Find where the given text appears and provide that cell's center as (x, y) coordinate. 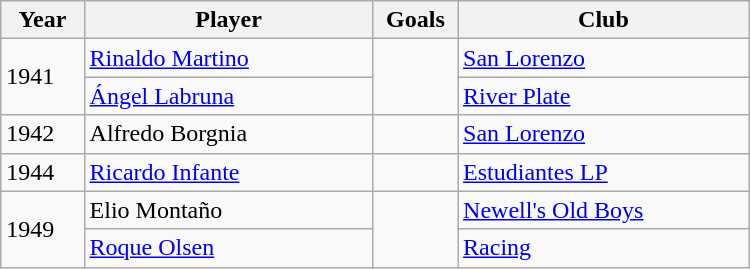
1942 (42, 134)
Club (604, 20)
Elio Montaño (228, 210)
1941 (42, 77)
Alfredo Borgnia (228, 134)
Player (228, 20)
Rinaldo Martino (228, 58)
Goals (415, 20)
River Plate (604, 96)
Roque Olsen (228, 248)
Year (42, 20)
Ángel Labruna (228, 96)
Estudiantes LP (604, 172)
1949 (42, 229)
Newell's Old Boys (604, 210)
1944 (42, 172)
Racing (604, 248)
Ricardo Infante (228, 172)
